For the text-containing cell, return its midpoint in (x, y) coordinate format. 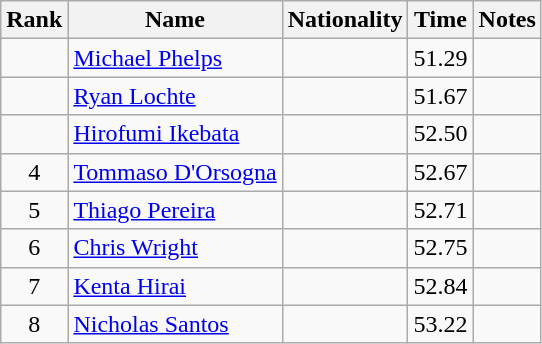
51.67 (440, 96)
52.50 (440, 134)
Hirofumi Ikebata (175, 134)
52.71 (440, 210)
Name (175, 20)
52.67 (440, 172)
51.29 (440, 58)
Ryan Lochte (175, 96)
Kenta Hirai (175, 286)
Chris Wright (175, 248)
4 (34, 172)
Notes (507, 20)
6 (34, 248)
52.75 (440, 248)
52.84 (440, 286)
Thiago Pereira (175, 210)
Nationality (345, 20)
7 (34, 286)
5 (34, 210)
8 (34, 324)
Michael Phelps (175, 58)
53.22 (440, 324)
Time (440, 20)
Tommaso D'Orsogna (175, 172)
Nicholas Santos (175, 324)
Rank (34, 20)
